Capture the cell that displays the provided text and extract its (X, Y) central coordinate. 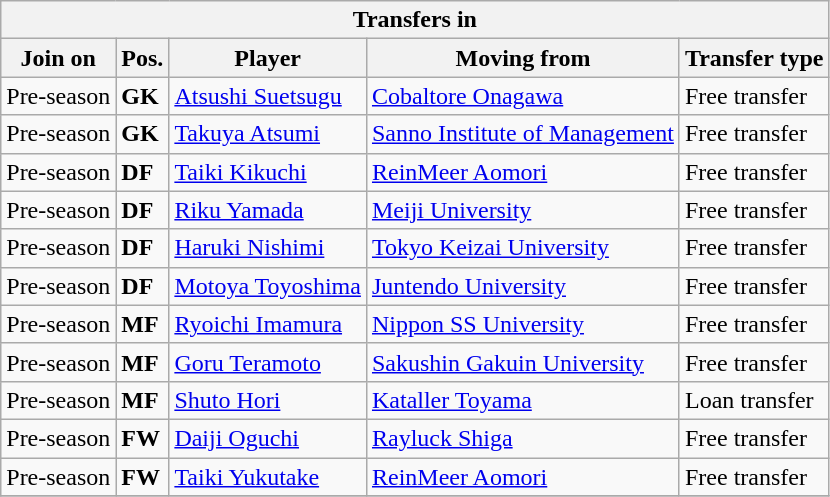
Taiki Kikuchi (268, 172)
Nippon SS University (522, 324)
Ryoichi Imamura (268, 324)
Goru Teramoto (268, 362)
Cobaltore Onagawa (522, 96)
Moving from (522, 58)
Rayluck Shiga (522, 438)
Atsushi Suetsugu (268, 96)
Sanno Institute of Management (522, 134)
Daiji Oguchi (268, 438)
Pos. (142, 58)
Motoya Toyoshima (268, 286)
Join on (58, 58)
Kataller Toyama (522, 400)
Tokyo Keizai University (522, 248)
Transfer type (754, 58)
Sakushin Gakuin University (522, 362)
Player (268, 58)
Transfers in (415, 20)
Taiki Yukutake (268, 477)
Riku Yamada (268, 210)
Takuya Atsumi (268, 134)
Haruki Nishimi (268, 248)
Meiji University (522, 210)
Loan transfer (754, 400)
Juntendo University (522, 286)
Shuto Hori (268, 400)
